Return [X, Y] of the center of cell containing provided text 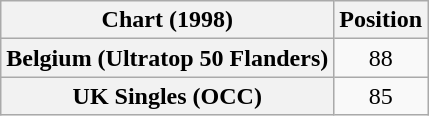
85 [381, 96]
Chart (1998) [168, 20]
Position [381, 20]
Belgium (Ultratop 50 Flanders) [168, 58]
88 [381, 58]
UK Singles (OCC) [168, 96]
